Find where the given text appears and provide that cell's center as (X, Y) coordinate. 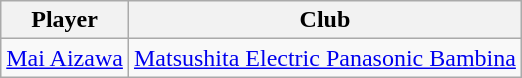
Matsushita Electric Panasonic Bambina (324, 58)
Mai Aizawa (65, 58)
Club (324, 20)
Player (65, 20)
